Find where the given text appears and provide that cell's center as (x, y) coordinate. 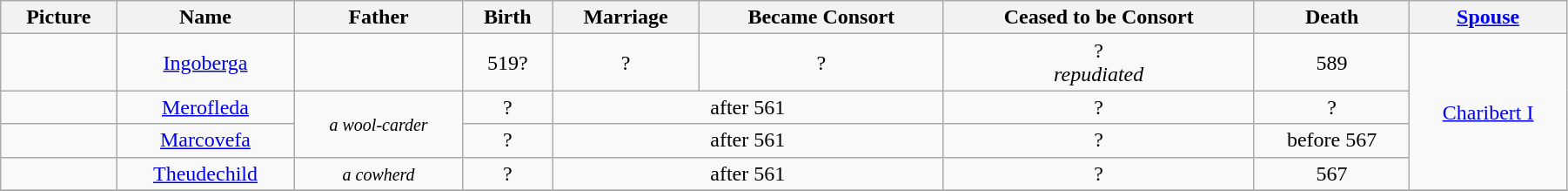
Marcovefa (205, 140)
Name (205, 17)
Ceased to be Consort (1098, 17)
Picture (59, 17)
Father (379, 17)
567 (1331, 174)
Became Consort (821, 17)
Charibert I (1488, 112)
589 (1331, 63)
before 567 (1331, 140)
Merofleda (205, 107)
Marriage (627, 17)
Death (1331, 17)
a cowherd (379, 174)
519? (508, 63)
Spouse (1488, 17)
Theudechild (205, 174)
Ingoberga (205, 63)
Birth (508, 17)
?repudiated (1098, 63)
a wool-carder (379, 124)
